Detect which cell encompasses the target text, then output its [x, y] center coordinate. 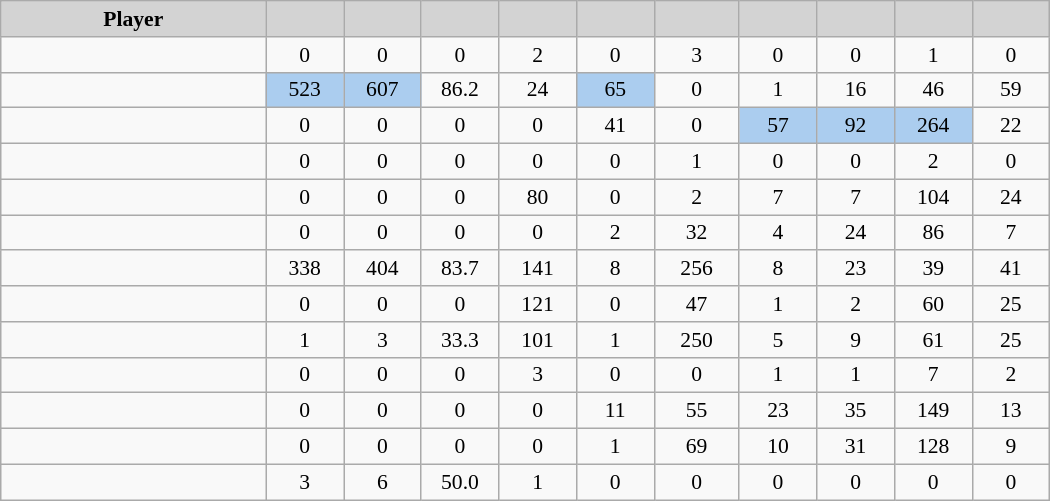
121 [538, 304]
60 [933, 304]
80 [538, 197]
6 [383, 482]
5 [778, 340]
31 [856, 447]
55 [696, 411]
92 [856, 126]
607 [383, 90]
61 [933, 340]
47 [696, 304]
22 [1011, 126]
101 [538, 340]
250 [696, 340]
33.3 [460, 340]
69 [696, 447]
35 [856, 411]
46 [933, 90]
4 [778, 233]
65 [615, 90]
264 [933, 126]
256 [696, 269]
10 [778, 447]
57 [778, 126]
83.7 [460, 269]
39 [933, 269]
11 [615, 411]
13 [1011, 411]
104 [933, 197]
Player [134, 19]
50.0 [460, 482]
16 [856, 90]
338 [305, 269]
32 [696, 233]
86.2 [460, 90]
86 [933, 233]
141 [538, 269]
404 [383, 269]
149 [933, 411]
59 [1011, 90]
128 [933, 447]
523 [305, 90]
